For the text-containing cell, return its midpoint in (X, Y) coordinate format. 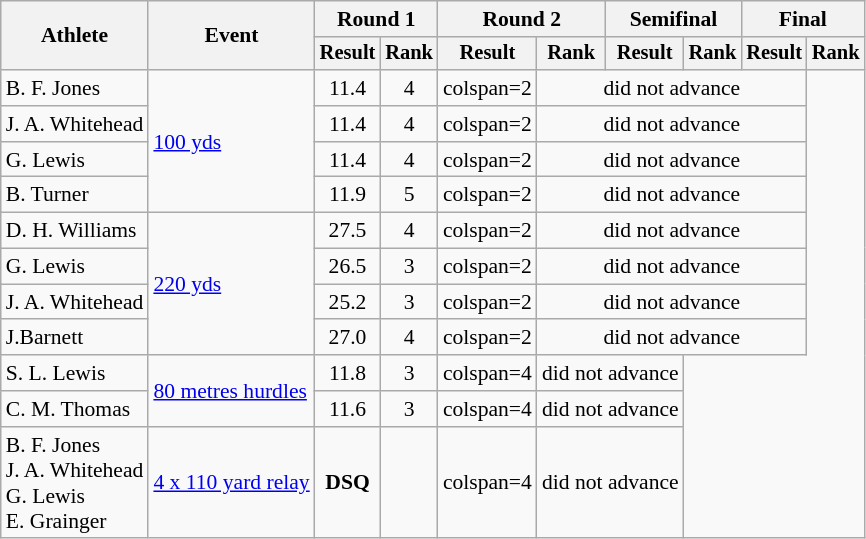
5 (409, 195)
DSQ (348, 483)
11.6 (348, 409)
100 yds (231, 141)
S. L. Lewis (75, 373)
C. M. Thomas (75, 409)
11.9 (348, 195)
27.0 (348, 338)
Round 2 (522, 19)
26.5 (348, 267)
B. F. Jones (75, 88)
80 metres hurdles (231, 390)
27.5 (348, 231)
25.2 (348, 302)
Round 1 (376, 19)
Athlete (75, 36)
Semifinal (674, 19)
220 yds (231, 284)
B. F. JonesJ. A. WhiteheadG. LewisE. Grainger (75, 483)
Final (802, 19)
B. Turner (75, 195)
Event (231, 36)
4 x 110 yard relay (231, 483)
11.8 (348, 373)
J.Barnett (75, 338)
D. H. Williams (75, 231)
